Capture the cell that displays the provided text and extract its [x, y] central coordinate. 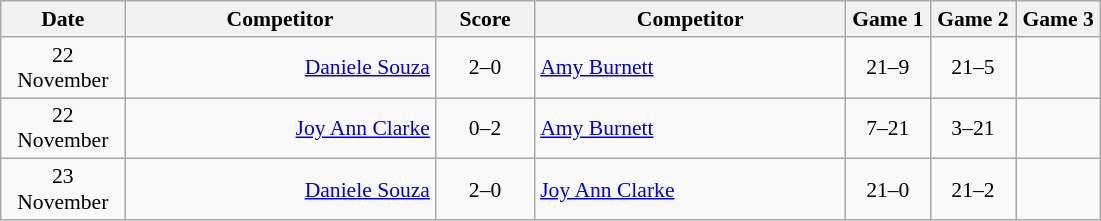
Date [63, 19]
21–9 [888, 68]
7–21 [888, 128]
21–2 [972, 190]
21–5 [972, 68]
Game 1 [888, 19]
3–21 [972, 128]
21–0 [888, 190]
Score [485, 19]
23 November [63, 190]
0–2 [485, 128]
Game 3 [1058, 19]
Game 2 [972, 19]
